Identify which cell holds the provided text, then report its (X, Y) central coordinate. 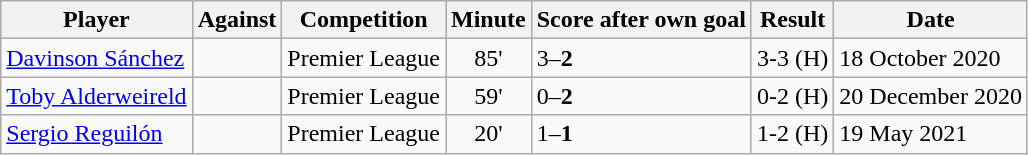
1–1 (641, 134)
Sergio Reguilón (96, 134)
Competition (364, 20)
0-2 (H) (792, 96)
0–2 (641, 96)
Toby Alderweireld (96, 96)
18 October 2020 (931, 58)
85' (489, 58)
Result (792, 20)
Player (96, 20)
Score after own goal (641, 20)
Against (237, 20)
Date (931, 20)
59' (489, 96)
Minute (489, 20)
Davinson Sánchez (96, 58)
20' (489, 134)
1-2 (H) (792, 134)
20 December 2020 (931, 96)
19 May 2021 (931, 134)
3–2 (641, 58)
3-3 (H) (792, 58)
